Detect which cell encompasses the target text, then output its (x, y) center coordinate. 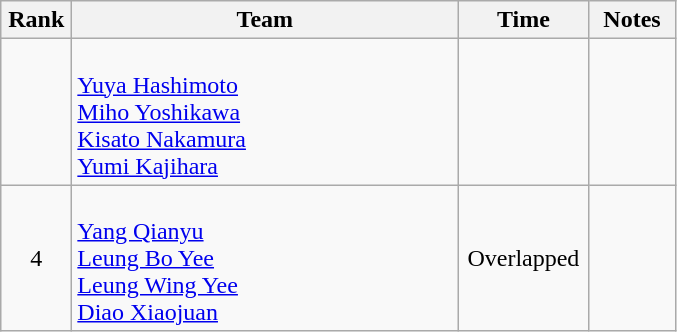
Yang QianyuLeung Bo YeeLeung Wing YeeDiao Xiaojuan (265, 258)
Notes (632, 20)
Rank (36, 20)
4 (36, 258)
Team (265, 20)
Yuya HashimotoMiho YoshikawaKisato NakamuraYumi Kajihara (265, 112)
Overlapped (524, 258)
Time (524, 20)
